Pinpoint the cell where the given text exists, returning its (X, Y) midpoint coordinate. 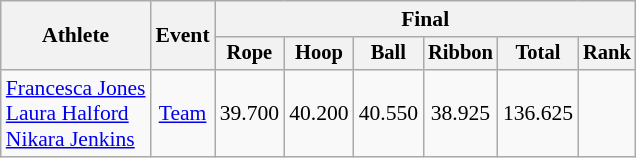
136.625 (538, 114)
Event (183, 36)
Rope (250, 54)
Ribbon (460, 54)
38.925 (460, 114)
Francesca JonesLaura HalfordNikara Jenkins (76, 114)
40.200 (318, 114)
Total (538, 54)
Athlete (76, 36)
Team (183, 114)
Final (426, 19)
Rank (607, 54)
Ball (388, 54)
40.550 (388, 114)
39.700 (250, 114)
Hoop (318, 54)
